Pinpoint the cell where the given text exists, returning its (x, y) midpoint coordinate. 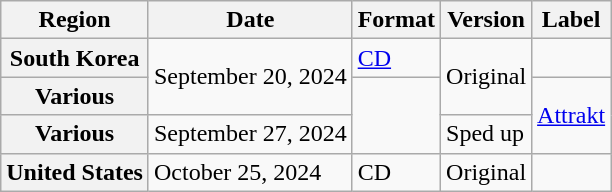
United States (75, 172)
Version (486, 20)
Region (75, 20)
September 27, 2024 (250, 134)
Label (572, 20)
Date (250, 20)
Format (396, 20)
Attrakt (572, 115)
South Korea (75, 58)
September 20, 2024 (250, 77)
Sped up (486, 134)
October 25, 2024 (250, 172)
